Scan for the cell matching the given text and deliver its [x, y] coordinate at center. 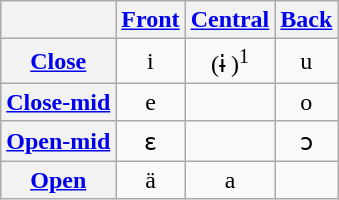
u [306, 62]
ɔ [306, 141]
i [150, 62]
Close [58, 62]
ɛ [150, 141]
Open [58, 180]
Open-mid [58, 141]
a [230, 180]
e [150, 102]
Front [150, 20]
Central [230, 20]
Close-mid [58, 102]
(ɨ )1 [230, 62]
ä [150, 180]
o [306, 102]
Back [306, 20]
